Extract the [x, y] coordinate from the center of the cell holding the provided text.  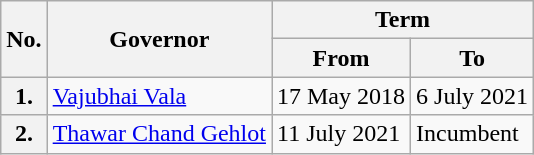
From [342, 58]
2. [24, 134]
11 July 2021 [342, 134]
Governor [159, 39]
Term [403, 20]
17 May 2018 [342, 96]
Incumbent [472, 134]
No. [24, 39]
Thawar Chand Gehlot [159, 134]
6 July 2021 [472, 96]
Vajubhai Vala [159, 96]
To [472, 58]
1. [24, 96]
